Search for the cell housing the specified text and yield its (x, y) center coordinate. 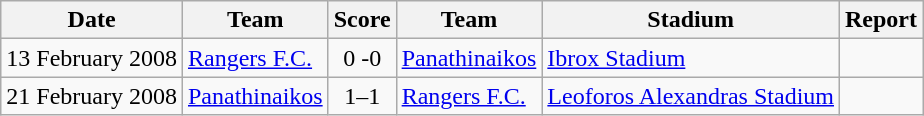
Leoforos Alexandras Stadium (691, 96)
Report (882, 20)
Stadium (691, 20)
0 -0 (362, 58)
Ibrox Stadium (691, 58)
Date (92, 20)
Score (362, 20)
21 February 2008 (92, 96)
13 February 2008 (92, 58)
1–1 (362, 96)
